Provide the [X, Y] coordinate of the cell's center where the given text is located.  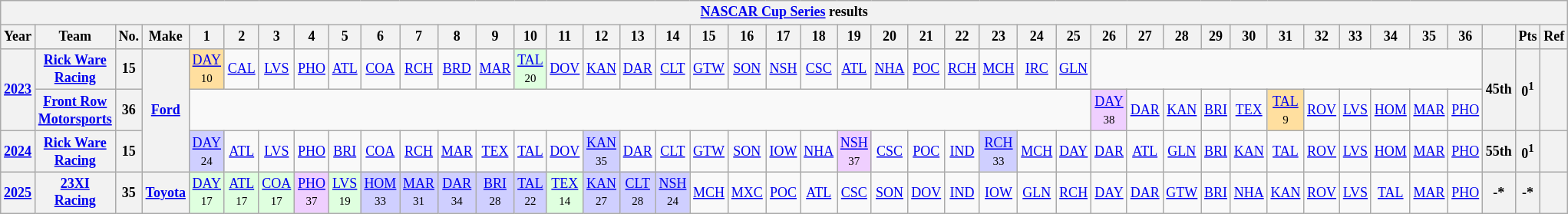
HOM33 [381, 193]
20 [890, 37]
NSH37 [853, 151]
TEX14 [565, 193]
28 [1182, 37]
1 [206, 37]
29 [1216, 37]
DAY38 [1110, 110]
Pts [1527, 37]
31 [1286, 37]
25 [1074, 37]
34 [1391, 37]
18 [819, 37]
Front Row Motorsports [75, 110]
24 [1037, 37]
12 [602, 37]
COA17 [276, 193]
Year [18, 37]
KAN27 [602, 193]
16 [747, 37]
MXC [747, 193]
CLT28 [637, 193]
3 [276, 37]
23XI Racing [75, 193]
DAY17 [206, 193]
Ford [166, 110]
No. [129, 37]
55th [1500, 151]
BRI28 [495, 193]
11 [565, 37]
5 [345, 37]
PHO37 [312, 193]
Toyota [166, 193]
45th [1500, 89]
19 [853, 37]
26 [1110, 37]
23 [999, 37]
33 [1355, 37]
4 [312, 37]
8 [457, 37]
ATL17 [241, 193]
2025 [18, 193]
LVS19 [345, 193]
DAY24 [206, 151]
13 [637, 37]
DAY10 [206, 69]
14 [672, 37]
MAR31 [419, 193]
CAL [241, 69]
RCH33 [999, 151]
NSH [783, 69]
32 [1322, 37]
2024 [18, 151]
NSH24 [672, 193]
TAL22 [530, 193]
IRC [1037, 69]
Make [166, 37]
Team [75, 37]
TAL20 [530, 69]
27 [1145, 37]
9 [495, 37]
22 [962, 37]
2023 [18, 89]
30 [1249, 37]
DAR34 [457, 193]
7 [419, 37]
21 [926, 37]
Ref [1554, 37]
10 [530, 37]
KAN35 [602, 151]
BRD [457, 69]
NASCAR Cup Series results [784, 12]
TAL9 [1286, 110]
17 [783, 37]
6 [381, 37]
2 [241, 37]
